Extract the [X, Y] coordinate from the center of the cell holding the provided text.  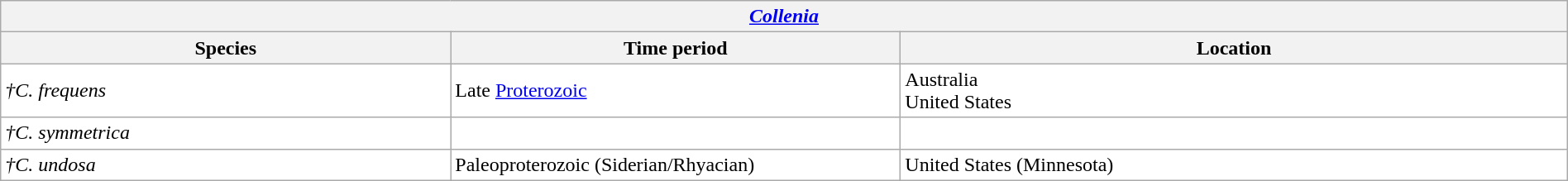
Paleoproterozoic (Siderian/Rhyacian) [676, 164]
Location [1234, 48]
Species [226, 48]
Late Proterozoic [676, 91]
†C. undosa [226, 164]
†C. symmetrica [226, 133]
Time period [676, 48]
Collenia [784, 17]
†C. frequens [226, 91]
United States (Minnesota) [1234, 164]
AustraliaUnited States [1234, 91]
